Return the [X, Y] coordinate for the center point of the cell that contains the specified text.  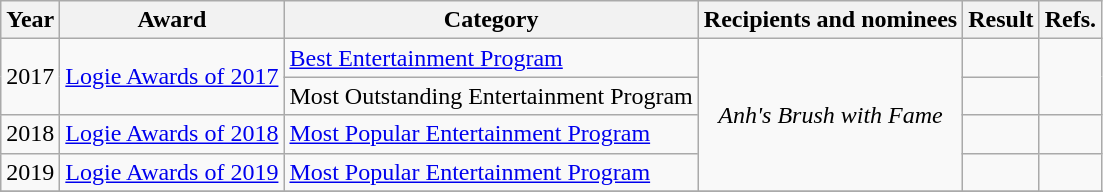
Award [172, 20]
Year [30, 20]
2019 [30, 172]
Best Entertainment Program [491, 58]
Most Outstanding Entertainment Program [491, 96]
Anh's Brush with Fame [830, 115]
Category [491, 20]
2018 [30, 134]
Result [1001, 20]
Refs. [1070, 20]
Logie Awards of 2019 [172, 172]
2017 [30, 77]
Logie Awards of 2018 [172, 134]
Logie Awards of 2017 [172, 77]
Recipients and nominees [830, 20]
